Capture the cell that displays the provided text and extract its [x, y] central coordinate. 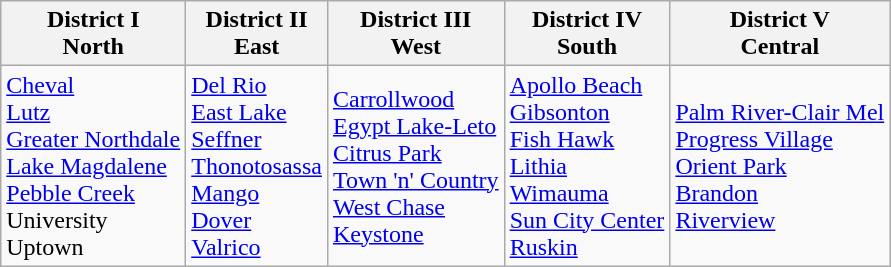
CarrollwoodEgypt Lake-LetoCitrus ParkTown 'n' CountryWest ChaseKeystone [416, 166]
District IIEast [257, 34]
ChevalLutzGreater NorthdaleLake MagdalenePebble CreekUniversityUptown [94, 166]
Palm River-Clair MelProgress VillageOrient ParkBrandonRiverview [780, 166]
Del RioEast LakeSeffnerThonotosassaMangoDoverValrico [257, 166]
District IIIWest [416, 34]
District IVSouth [587, 34]
District VCentral [780, 34]
District INorth [94, 34]
Apollo BeachGibsontonFish HawkLithiaWimaumaSun City CenterRuskin [587, 166]
